Find where the given text appears and provide that cell's center as (x, y) coordinate. 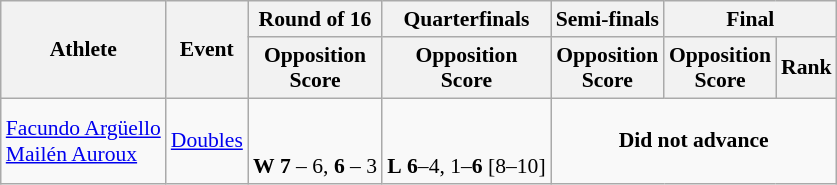
Event (207, 50)
Round of 16 (315, 19)
Did not advance (694, 142)
Doubles (207, 142)
Facundo ArgüelloMailén Auroux (84, 142)
W 7 – 6, 6 – 3 (315, 142)
Quarterfinals (466, 19)
Final (750, 19)
Semi-finals (608, 19)
Athlete (84, 50)
Rank (806, 68)
L 6–4, 1–6 [8–10] (466, 142)
